Locate the cell with the specified text and output its [x, y] center coordinate. 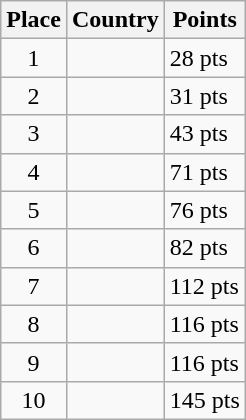
112 pts [204, 286]
8 [34, 324]
Points [204, 20]
82 pts [204, 248]
4 [34, 172]
76 pts [204, 210]
43 pts [204, 134]
7 [34, 286]
1 [34, 58]
31 pts [204, 96]
6 [34, 248]
28 pts [204, 58]
145 pts [204, 400]
2 [34, 96]
Place [34, 20]
9 [34, 362]
71 pts [204, 172]
3 [34, 134]
10 [34, 400]
5 [34, 210]
Country [115, 20]
